Provide the [X, Y] coordinate of the cell's center where the given text is located.  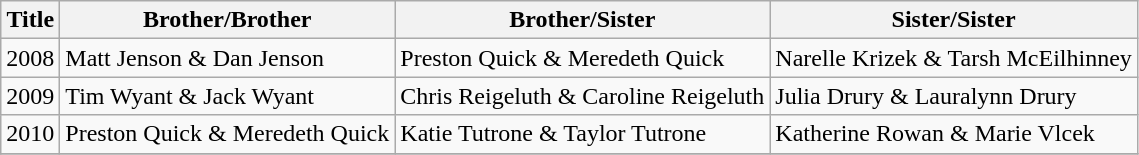
Chris Reigeluth & Caroline Reigeluth [582, 96]
Matt Jenson & Dan Jenson [228, 58]
Brother/Sister [582, 20]
Katie Tutrone & Taylor Tutrone [582, 134]
2009 [30, 96]
Tim Wyant & Jack Wyant [228, 96]
Brother/Brother [228, 20]
2010 [30, 134]
2008 [30, 58]
Julia Drury & Lauralynn Drury [954, 96]
Narelle Krizek & Tarsh McEilhinney [954, 58]
Katherine Rowan & Marie Vlcek [954, 134]
Sister/Sister [954, 20]
Title [30, 20]
